Identify which cell holds the provided text, then report its [x, y] central coordinate. 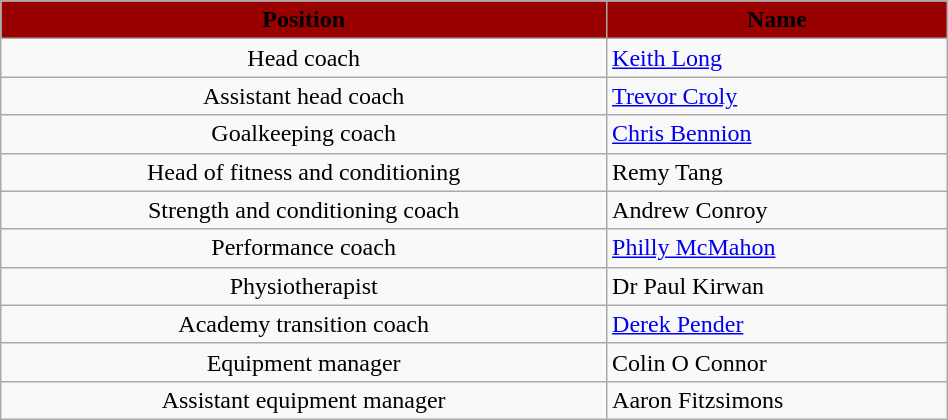
Goalkeeping coach [304, 134]
Assistant head coach [304, 96]
Assistant equipment manager [304, 400]
Andrew Conroy [778, 210]
Remy Tang [778, 172]
Colin O Connor [778, 362]
Aaron Fitzsimons [778, 400]
Head of fitness and conditioning [304, 172]
Philly McMahon [778, 248]
Physiotherapist [304, 286]
Performance coach [304, 248]
Dr Paul Kirwan [778, 286]
Academy transition coach [304, 324]
Name [778, 20]
Head coach [304, 58]
Trevor Croly [778, 96]
Keith Long [778, 58]
Position [304, 20]
Equipment manager [304, 362]
Strength and conditioning coach [304, 210]
Derek Pender [778, 324]
Chris Bennion [778, 134]
